Scan for the cell matching the given text and deliver its (X, Y) coordinate at center. 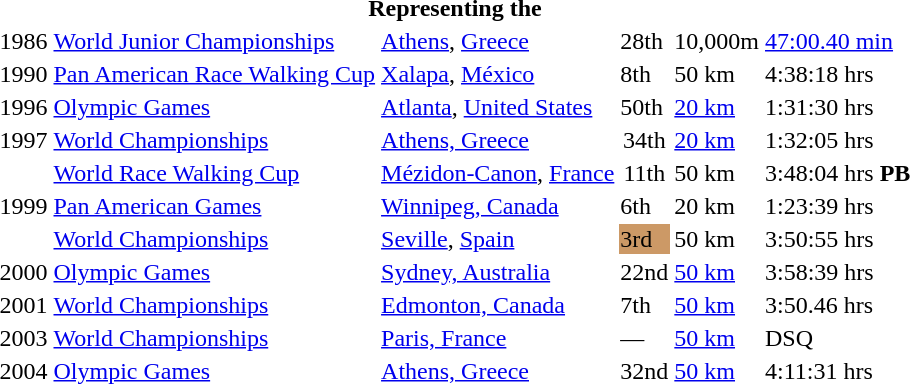
Sydney, Australia (498, 272)
3rd (644, 239)
Mézidon-Canon, France (498, 173)
28th (644, 41)
Pan American Race Walking Cup (214, 74)
Paris, France (498, 338)
7th (644, 305)
22nd (644, 272)
8th (644, 74)
Xalapa, México (498, 74)
Pan American Games (214, 206)
50th (644, 107)
Atlanta, United States (498, 107)
6th (644, 206)
World Junior Championships (214, 41)
34th (644, 140)
Winnipeg, Canada (498, 206)
11th (644, 173)
World Race Walking Cup (214, 173)
Seville, Spain (498, 239)
10,000m (717, 41)
Edmonton, Canada (498, 305)
— (644, 338)
